Output the (x, y) coordinate of the center of the cell containing the given text.  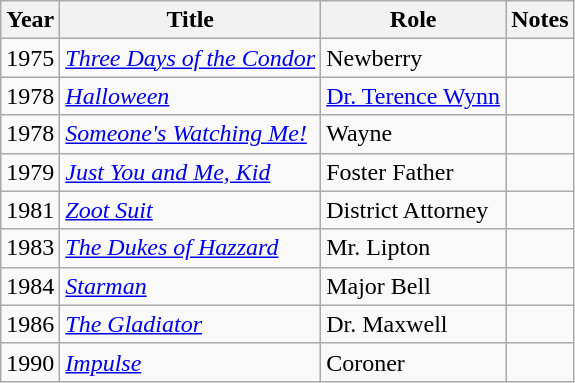
1990 (30, 362)
1981 (30, 210)
Foster Father (414, 172)
Wayne (414, 134)
Dr. Terence Wynn (414, 96)
Halloween (190, 96)
Zoot Suit (190, 210)
Coroner (414, 362)
Role (414, 20)
Dr. Maxwell (414, 324)
1984 (30, 286)
Mr. Lipton (414, 248)
Notes (540, 20)
District Attorney (414, 210)
Starman (190, 286)
Newberry (414, 58)
Title (190, 20)
Three Days of the Condor (190, 58)
Impulse (190, 362)
The Gladiator (190, 324)
The Dukes of Hazzard (190, 248)
1975 (30, 58)
1986 (30, 324)
Major Bell (414, 286)
Someone's Watching Me! (190, 134)
Just You and Me, Kid (190, 172)
1983 (30, 248)
Year (30, 20)
1979 (30, 172)
